Output the [x, y] coordinate of the center of the cell containing the given text.  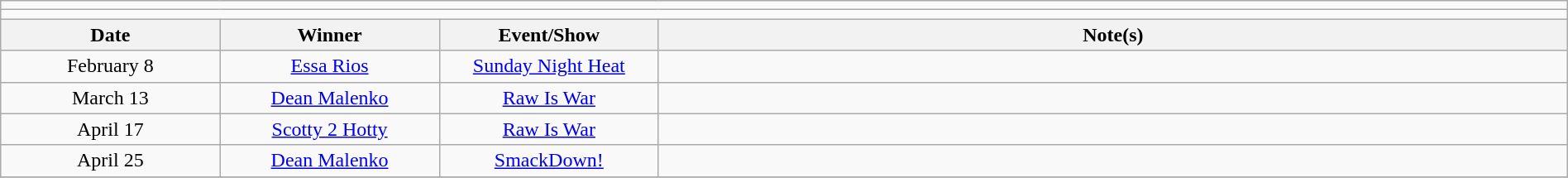
April 25 [111, 161]
Event/Show [549, 35]
Note(s) [1113, 35]
Scotty 2 Hotty [329, 129]
April 17 [111, 129]
SmackDown! [549, 161]
February 8 [111, 66]
Winner [329, 35]
Sunday Night Heat [549, 66]
Date [111, 35]
Essa Rios [329, 66]
March 13 [111, 98]
